Search for the cell housing the specified text and yield its (x, y) center coordinate. 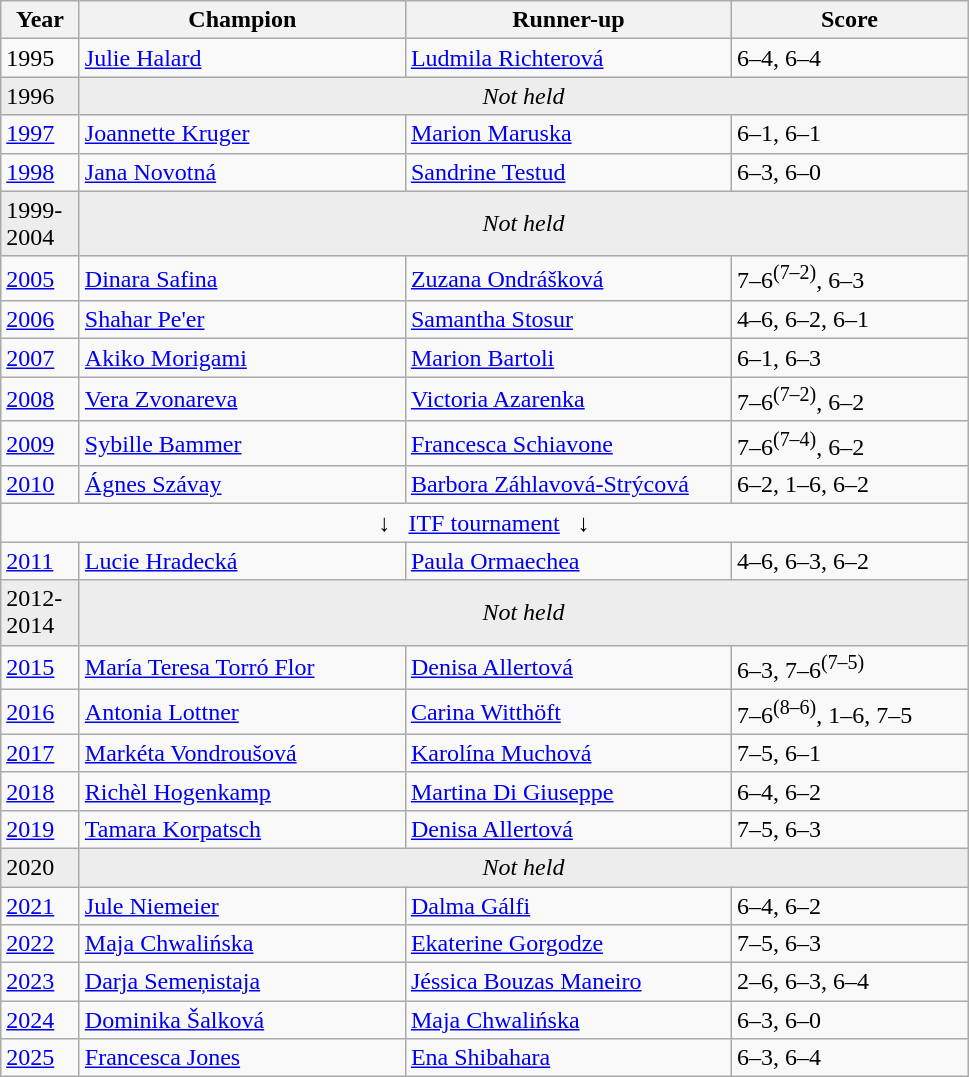
Sandrine Testud (568, 172)
Dinara Safina (242, 278)
Akiko Morigami (242, 358)
1995 (40, 58)
Ekaterine Gorgodze (568, 944)
Carina Witthöft (568, 712)
Dalma Gálfi (568, 906)
2024 (40, 1020)
2018 (40, 791)
Karolína Muchová (568, 753)
7–6(7–2), 6–3 (849, 278)
↓ ITF tournament ↓ (484, 523)
Antonia Lottner (242, 712)
2020 (40, 867)
Score (849, 20)
Champion (242, 20)
1998 (40, 172)
Paula Ormaechea (568, 561)
7–6(7–4), 6–2 (849, 444)
7–6(8–6), 1–6, 7–5 (849, 712)
2012- 2014 (40, 612)
7–6(7–2), 6–2 (849, 400)
Sybille Bammer (242, 444)
Barbora Záhlavová-Strýcová (568, 485)
Jule Niemeier (242, 906)
Martina Di Giuseppe (568, 791)
Shahar Pe'er (242, 320)
Francesca Schiavone (568, 444)
Jéssica Bouzas Maneiro (568, 982)
2023 (40, 982)
2–6, 6–3, 6–4 (849, 982)
Ena Shibahara (568, 1058)
2010 (40, 485)
2017 (40, 753)
6–1, 6–1 (849, 134)
Ágnes Szávay (242, 485)
2019 (40, 829)
Victoria Azarenka (568, 400)
Francesca Jones (242, 1058)
Samantha Stosur (568, 320)
Marion Maruska (568, 134)
Richèl Hogenkamp (242, 791)
2025 (40, 1058)
Zuzana Ondrášková (568, 278)
6–3, 7–6(7–5) (849, 668)
2021 (40, 906)
Ludmila Richterová (568, 58)
Tamara Korpatsch (242, 829)
Runner-up (568, 20)
6–3, 6–4 (849, 1058)
Joannette Kruger (242, 134)
Marion Bartoli (568, 358)
6–2, 1–6, 6–2 (849, 485)
2016 (40, 712)
Julie Halard (242, 58)
Jana Novotná (242, 172)
2007 (40, 358)
4–6, 6–3, 6–2 (849, 561)
2015 (40, 668)
1997 (40, 134)
2011 (40, 561)
Darja Semeņistaja (242, 982)
4–6, 6–2, 6–1 (849, 320)
Year (40, 20)
2022 (40, 944)
1999- 2004 (40, 224)
2008 (40, 400)
7–5, 6–1 (849, 753)
6–4, 6–4 (849, 58)
2005 (40, 278)
Lucie Hradecká (242, 561)
Markéta Vondroušová (242, 753)
María Teresa Torró Flor (242, 668)
6–1, 6–3 (849, 358)
1996 (40, 96)
Vera Zvonareva (242, 400)
Dominika Šalková (242, 1020)
2006 (40, 320)
2009 (40, 444)
